Find where the given text appears and provide that cell's center as [X, Y] coordinate. 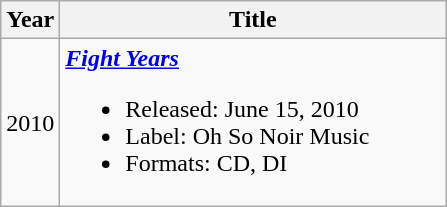
Title [253, 20]
2010 [30, 122]
Fight YearsReleased: June 15, 2010Label: Oh So Noir MusicFormats: CD, DI [253, 122]
Year [30, 20]
